Locate the cell with the specified text and output its (X, Y) center coordinate. 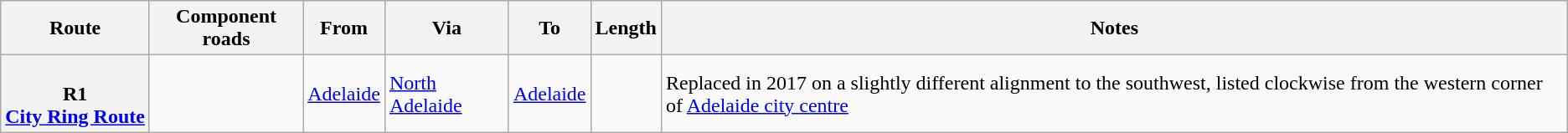
Notes (1114, 28)
North Adelaide (446, 94)
Route (75, 28)
To (549, 28)
Via (446, 28)
Component roads (226, 28)
From (344, 28)
Replaced in 2017 on a slightly different alignment to the southwest, listed clockwise from the western corner of Adelaide city centre (1114, 94)
R1City Ring Route (75, 94)
Length (626, 28)
